Return the (X, Y) coordinate for the center point of the cell that contains the specified text.  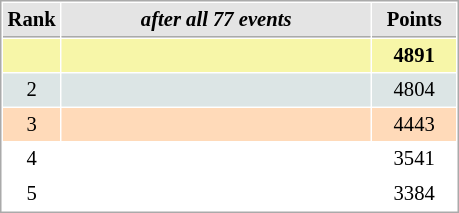
4 (32, 158)
Points (414, 20)
3384 (414, 194)
3541 (414, 158)
2 (32, 90)
Rank (32, 20)
3 (32, 124)
4443 (414, 124)
5 (32, 194)
4891 (414, 56)
after all 77 events (216, 20)
4804 (414, 90)
